Determine the [X, Y] coordinate at the center of the cell enclosing the given text.  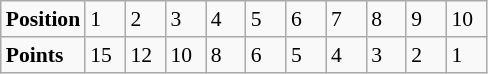
7 [346, 19]
Points [43, 55]
Position [43, 19]
9 [426, 19]
12 [145, 55]
15 [105, 55]
